From the cell containing the given text, extract its center point as [X, Y] coordinate. 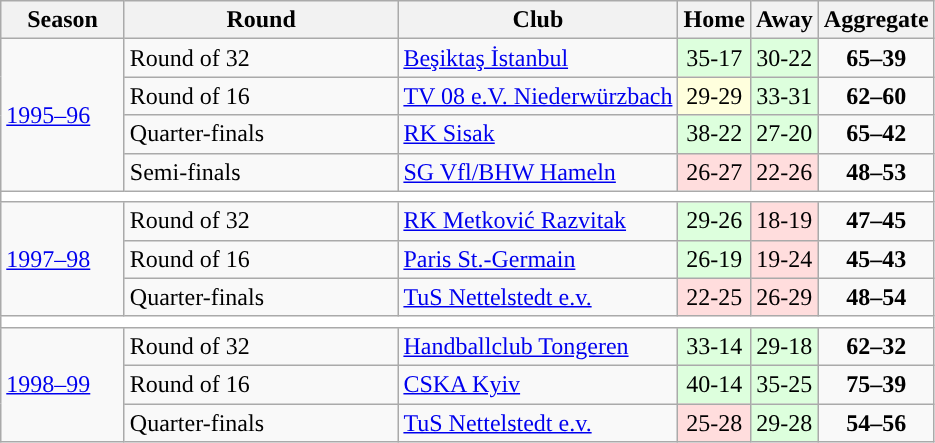
65–39 [876, 58]
35-25 [784, 384]
CSKA Kyiv [538, 384]
47–45 [876, 221]
75–39 [876, 384]
45–43 [876, 259]
22-26 [784, 172]
25-28 [714, 423]
Semi-finals [261, 172]
62–60 [876, 96]
1998–99 [63, 384]
35-17 [714, 58]
Aggregate [876, 20]
1997–98 [63, 259]
RK Sisak [538, 134]
RK Metković Razvitak [538, 221]
48–53 [876, 172]
TV 08 e.V. Niederwürzbach [538, 96]
1995–96 [63, 115]
Round [261, 20]
30-22 [784, 58]
Home [714, 20]
38-22 [714, 134]
48–54 [876, 297]
27-20 [784, 134]
26-19 [714, 259]
54–56 [876, 423]
SG Vfl/BHW Hameln [538, 172]
19-24 [784, 259]
Season [63, 20]
18-19 [784, 221]
29-29 [714, 96]
22-25 [714, 297]
Club [538, 20]
29-18 [784, 346]
Away [784, 20]
Handballclub Tongeren [538, 346]
Beşiktaş İstanbul [538, 58]
33-14 [714, 346]
33-31 [784, 96]
40-14 [714, 384]
26-27 [714, 172]
62–32 [876, 346]
26-29 [784, 297]
29-28 [784, 423]
29-26 [714, 221]
65–42 [876, 134]
Paris St.-Germain [538, 259]
